Extract the (X, Y) coordinate from the center of the cell holding the provided text.  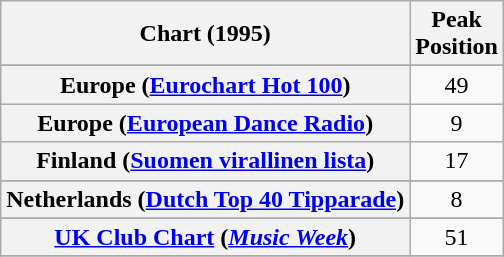
UK Club Chart (Music Week) (206, 237)
51 (457, 237)
Chart (1995) (206, 34)
49 (457, 85)
Europe (Eurochart Hot 100) (206, 85)
PeakPosition (457, 34)
Europe (European Dance Radio) (206, 123)
Finland (Suomen virallinen lista) (206, 161)
Netherlands (Dutch Top 40 Tipparade) (206, 199)
9 (457, 123)
17 (457, 161)
8 (457, 199)
